Identify which cell holds the provided text, then report its (X, Y) central coordinate. 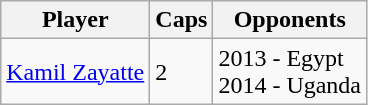
2013 - Egypt2014 - Uganda (290, 72)
Kamil Zayatte (76, 72)
Player (76, 20)
Opponents (290, 20)
Caps (182, 20)
2 (182, 72)
